Identify which cell holds the provided text, then report its [X, Y] central coordinate. 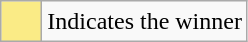
Indicates the winner [145, 22]
